Provide the [x, y] coordinate of the cell's center where the given text is located.  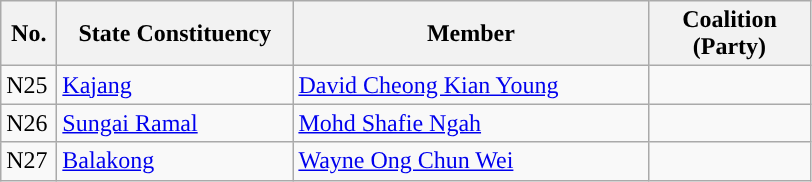
Mohd Shafie Ngah [471, 123]
Coalition (Party) [730, 34]
David Cheong Kian Young [471, 85]
N27 [29, 161]
State Constituency [175, 34]
N26 [29, 123]
Balakong [175, 161]
Member [471, 34]
Kajang [175, 85]
Sungai Ramal [175, 123]
N25 [29, 85]
Wayne Ong Chun Wei [471, 161]
No. [29, 34]
